Find where the given text appears and provide that cell's center as [x, y] coordinate. 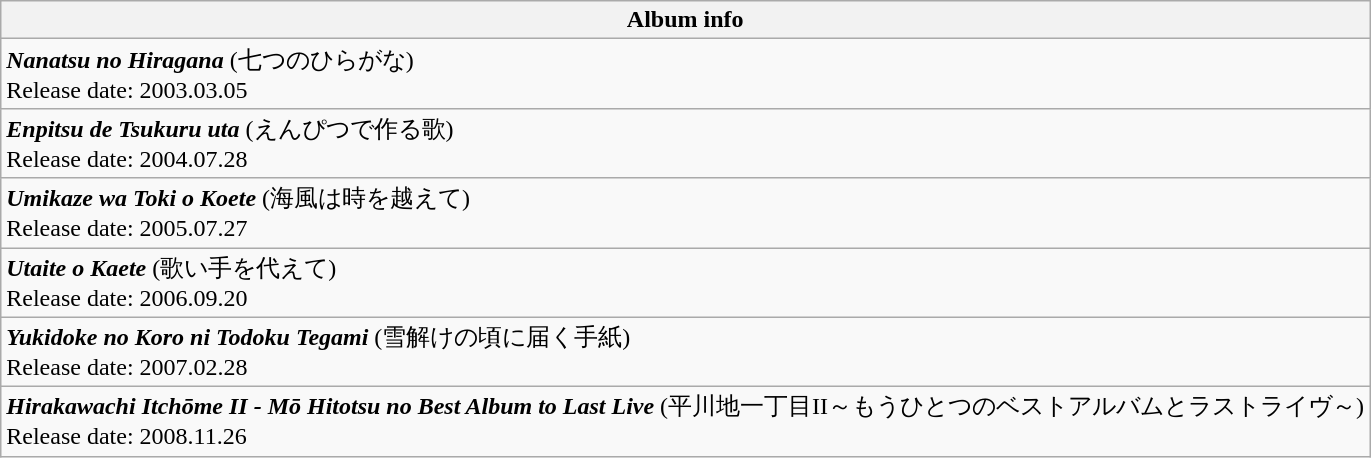
Album info [686, 20]
Hirakawachi Itchōme II - Mō Hitotsu no Best Album to Last Live (平川地一丁目II～もうひとつのベストアルバムとラストライヴ～)Release date: 2008.11.26 [686, 422]
Utaite o Kaete (歌い手を代えて)Release date: 2006.09.20 [686, 283]
Nanatsu no Hiragana (七つのひらがな)Release date: 2003.03.05 [686, 74]
Yukidoke no Koro ni Todoku Tegami (雪解けの頃に届く手紙)Release date: 2007.02.28 [686, 352]
Umikaze wa Toki o Koete (海風は時を越えて)Release date: 2005.07.27 [686, 213]
Enpitsu de Tsukuru uta (えんぴつで作る歌)Release date: 2004.07.28 [686, 143]
